Pinpoint the cell where the given text exists, returning its (X, Y) midpoint coordinate. 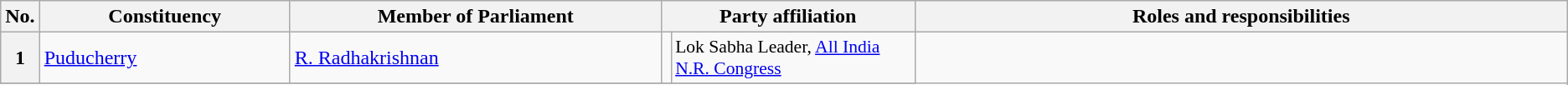
No. (20, 17)
Lok Sabha Leader, All India N.R. Congress (792, 58)
R. Radhakrishnan (476, 58)
Member of Parliament (476, 17)
Roles and responsibilities (1241, 17)
1 (20, 58)
Constituency (164, 17)
Puducherry (164, 58)
Party affiliation (787, 17)
